Detect which cell encompasses the target text, then output its [x, y] center coordinate. 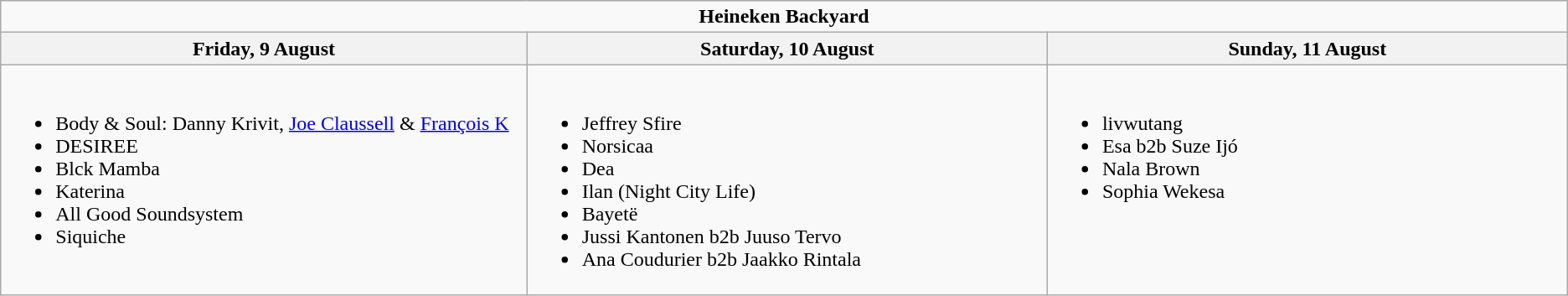
Saturday, 10 August [787, 49]
Body & Soul: Danny Krivit, Joe Claussell & François KDESIREEBlck MambaKaterinaAll Good SoundsystemSiquiche [264, 179]
Heineken Backyard [784, 17]
Friday, 9 August [264, 49]
Jeffrey SfireNorsicaaDeaIlan (Night City Life)BayetëJussi Kantonen b2b Juuso TervoAna Coudurier b2b Jaakko Rintala [787, 179]
livwutangEsa b2b Suze IjóNala BrownSophia Wekesa [1307, 179]
Sunday, 11 August [1307, 49]
